From the cell containing the given text, extract its center point as (x, y) coordinate. 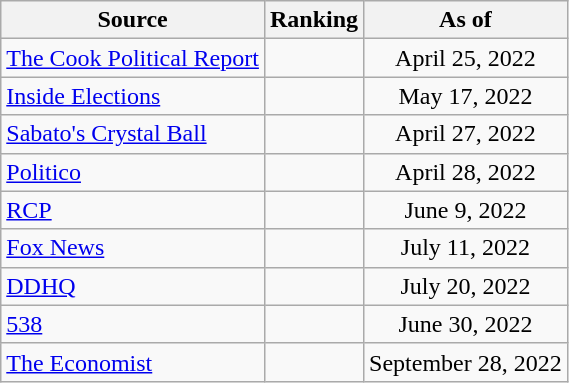
The Economist (133, 362)
July 11, 2022 (466, 248)
Politico (133, 172)
DDHQ (133, 286)
April 28, 2022 (466, 172)
April 27, 2022 (466, 134)
Sabato's Crystal Ball (133, 134)
Source (133, 20)
April 25, 2022 (466, 58)
Inside Elections (133, 96)
538 (133, 324)
RCP (133, 210)
September 28, 2022 (466, 362)
June 30, 2022 (466, 324)
May 17, 2022 (466, 96)
Fox News (133, 248)
July 20, 2022 (466, 286)
The Cook Political Report (133, 58)
Ranking (314, 20)
June 9, 2022 (466, 210)
As of (466, 20)
